Locate the cell with the specified text and output its (x, y) center coordinate. 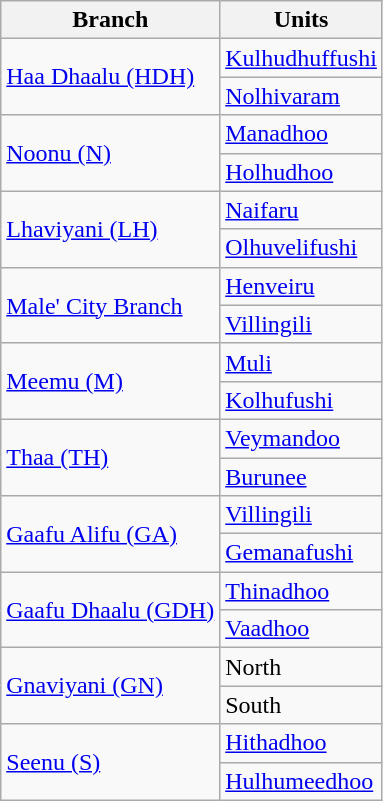
Vaadhoo (302, 629)
Thinadhoo (302, 591)
Hithadhoo (302, 743)
Burunee (302, 477)
Lhaviyani (LH) (110, 229)
Units (302, 20)
Meemu (M) (110, 381)
Noonu (N) (110, 153)
Muli (302, 362)
Naifaru (302, 210)
Kulhudhuffushi (302, 58)
Seenu (S) (110, 762)
Nolhivaram (302, 96)
Henveiru (302, 286)
Hulhumeedhoo (302, 781)
North (302, 667)
Kolhufushi (302, 400)
South (302, 705)
Thaa (TH) (110, 457)
Veymandoo (302, 438)
Gnaviyani (GN) (110, 686)
Manadhoo (302, 134)
Male' City Branch (110, 305)
Holhudhoo (302, 172)
Gemanafushi (302, 553)
Haa Dhaalu (HDH) (110, 77)
Branch (110, 20)
Olhuvelifushi (302, 248)
Gaafu Dhaalu (GDH) (110, 610)
Gaafu Alifu (GA) (110, 534)
